Search for the cell housing the specified text and yield its [x, y] center coordinate. 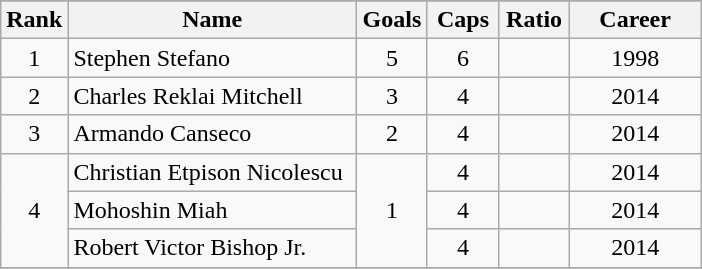
Career [636, 20]
5 [392, 58]
Christian Etpison Nicolescu [212, 172]
Rank [34, 20]
Name [212, 20]
Ratio [534, 20]
Goals [392, 20]
Mohoshin Miah [212, 210]
Charles Reklai Mitchell [212, 96]
Stephen Stefano [212, 58]
Armando Canseco [212, 134]
6 [462, 58]
1998 [636, 58]
Caps [462, 20]
Robert Victor Bishop Jr. [212, 248]
